For the text-containing cell, return its midpoint in (x, y) coordinate format. 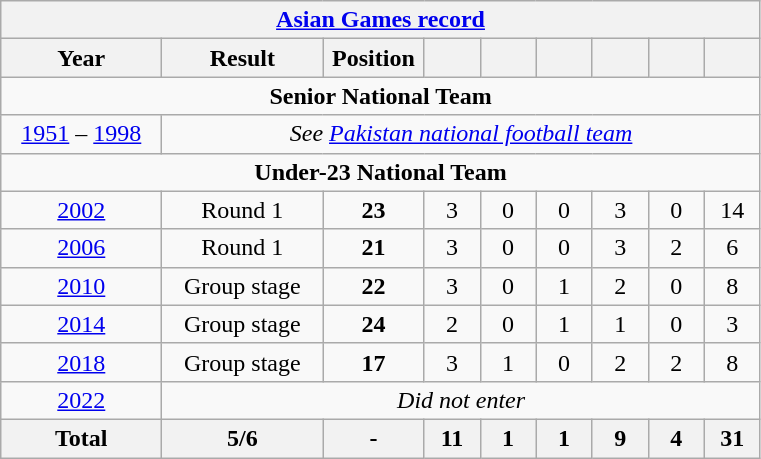
2014 (82, 324)
31 (732, 438)
23 (374, 210)
Did not enter (461, 400)
24 (374, 324)
Result (242, 58)
2002 (82, 210)
Position (374, 58)
Year (82, 58)
2018 (82, 362)
- (374, 438)
2022 (82, 400)
14 (732, 210)
See Pakistan national football team (461, 134)
Asian Games record (381, 20)
1951 – 1998 (82, 134)
11 (452, 438)
2006 (82, 248)
17 (374, 362)
5/6 (242, 438)
Total (82, 438)
9 (620, 438)
2010 (82, 286)
6 (732, 248)
Senior National Team (381, 96)
4 (676, 438)
21 (374, 248)
22 (374, 286)
Under-23 National Team (381, 172)
